Detect which cell encompasses the target text, then output its [x, y] center coordinate. 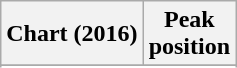
Chart (2016) [72, 34]
Peak position [189, 34]
